Scan for the cell matching the given text and deliver its (X, Y) coordinate at center. 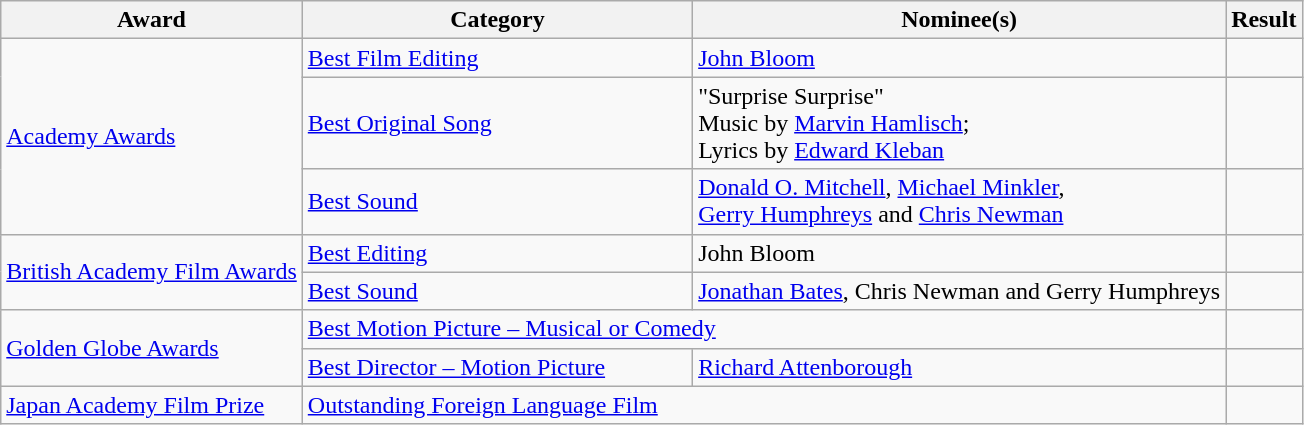
Jonathan Bates, Chris Newman and Gerry Humphreys (960, 291)
Nominee(s) (960, 20)
Outstanding Foreign Language Film (764, 405)
Best Editing (497, 253)
Award (152, 20)
Japan Academy Film Prize (152, 405)
Best Original Song (497, 123)
Best Motion Picture – Musical or Comedy (764, 329)
"Surprise Surprise" Music by Marvin Hamlisch; Lyrics by Edward Kleban (960, 123)
Academy Awards (152, 136)
British Academy Film Awards (152, 272)
Best Film Editing (497, 58)
Best Director – Motion Picture (497, 367)
Result (1264, 20)
Donald O. Mitchell, Michael Minkler, Gerry Humphreys and Chris Newman (960, 202)
Richard Attenborough (960, 367)
Category (497, 20)
Golden Globe Awards (152, 348)
